Return (X, Y) of the center of cell containing provided text 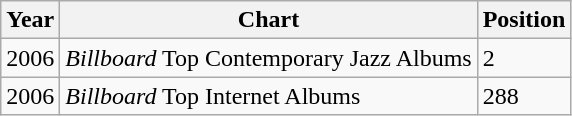
Position (524, 20)
Year (30, 20)
Billboard Top Contemporary Jazz Albums (268, 58)
288 (524, 96)
Chart (268, 20)
2 (524, 58)
Billboard Top Internet Albums (268, 96)
